Return the [X, Y] coordinate for the center point of the cell that contains the specified text.  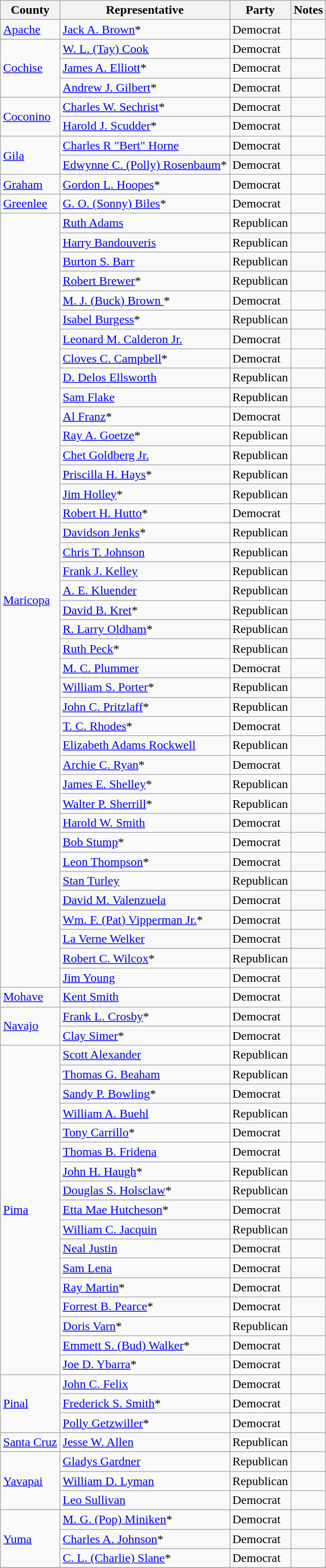
Sandy P. Bowling* [145, 1094]
M. C. Plummer [145, 668]
Cochise [31, 68]
Chris T. Johnson [145, 552]
Notes [308, 10]
Navajo [31, 1026]
Jim Holley* [145, 494]
Clay Simer* [145, 1036]
Douglas S. Holsclaw* [145, 1191]
Gordon L. Hoopes* [145, 184]
C. L. (Charlie) Slane* [145, 1558]
Robert C. Wilcox* [145, 958]
Scott Alexander [145, 1055]
Harold J. Scudder* [145, 126]
Greenlee [31, 203]
Santa Cruz [31, 1442]
Neal Justin [145, 1249]
Coconino [31, 116]
W. L. (Tay) Cook [145, 49]
M. J. (Buck) Brown * [145, 300]
Jesse W. Allen [145, 1442]
Kent Smith [145, 997]
Yuma [31, 1539]
John C. Felix [145, 1384]
Elizabeth Adams Rockwell [145, 745]
Leonard M. Calderon Jr. [145, 339]
Harry Bandouveris [145, 243]
Robert H. Hutto* [145, 513]
Cloves C. Campbell* [145, 358]
William C. Jacquin [145, 1229]
Davidson Jenks* [145, 532]
Thomas B. Fridena [145, 1152]
Apache [31, 29]
Sam Flake [145, 397]
William S. Porter* [145, 687]
Frank J. Kelley [145, 571]
Ruth Peck* [145, 649]
Forrest B. Pearce* [145, 1307]
Thomas G. Beaham [145, 1074]
Charles A. Johnson* [145, 1539]
Harold W. Smith [145, 823]
Andrew J. Gilbert* [145, 87]
Polly Getzwiller* [145, 1423]
Sam Lena [145, 1268]
Priscilla H. Hays* [145, 474]
T. C. Rhodes* [145, 726]
Frederick S. Smith* [145, 1403]
Robert Brewer* [145, 281]
Mohave [31, 997]
John H. Haugh* [145, 1171]
Jim Young [145, 978]
William A. Buehl [145, 1113]
Gladys Gardner [145, 1461]
Leon Thompson* [145, 862]
Frank L. Crosby* [145, 1016]
Wm. F. (Pat) Vipperman Jr.* [145, 920]
Walter P. Sherrill* [145, 803]
Archie C. Ryan* [145, 765]
Pima [31, 1210]
Leo Sullivan [145, 1500]
R. Larry Oldham* [145, 629]
Emmett S. (Bud) Walker* [145, 1345]
Stan Turley [145, 881]
Edwynne C. (Polly) Rosenbaum* [145, 165]
Chet Goldberg Jr. [145, 455]
Al Franz* [145, 416]
Gila [31, 155]
Ray Martin* [145, 1287]
Maricopa [31, 600]
David M. Valenzuela [145, 900]
Graham [31, 184]
David B. Kret* [145, 610]
Joe D. Ybarra* [145, 1365]
William D. Lyman [145, 1481]
Yavapai [31, 1481]
Isabel Burgess* [145, 320]
Charles W. Sechrist* [145, 107]
Ray A. Goetze* [145, 436]
A. E. Kluender [145, 591]
Party [260, 10]
Burton S. Barr [145, 262]
Charles R "Bert" Horne [145, 145]
County [31, 10]
La Verne Welker [145, 939]
Bob Stump* [145, 842]
Jack A. Brown* [145, 29]
Tony Carrillo* [145, 1132]
John C. Pritzlaff* [145, 707]
James A. Elliott* [145, 68]
Pinal [31, 1403]
James E. Shelley* [145, 784]
Etta Mae Hutcheson* [145, 1210]
G. O. (Sonny) Biles* [145, 203]
D. Delos Ellsworth [145, 378]
Representative [145, 10]
Ruth Adams [145, 223]
M. G. (Pop) Miniken* [145, 1520]
Doris Varn* [145, 1326]
